Extract the (x, y) coordinate from the center of the cell holding the provided text.  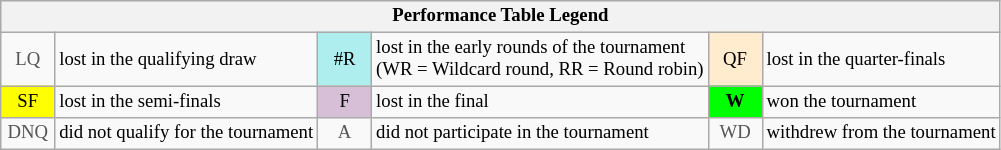
#R (345, 60)
Performance Table Legend (500, 16)
W (735, 102)
WD (735, 134)
lost in the early rounds of the tournament(WR = Wildcard round, RR = Round robin) (540, 60)
QF (735, 60)
did not qualify for the tournament (186, 134)
lost in the qualifying draw (186, 60)
LQ (28, 60)
did not participate in the tournament (540, 134)
SF (28, 102)
lost in the final (540, 102)
lost in the semi-finals (186, 102)
lost in the quarter-finals (881, 60)
DNQ (28, 134)
A (345, 134)
F (345, 102)
won the tournament (881, 102)
withdrew from the tournament (881, 134)
